For the text-containing cell, return its midpoint in (X, Y) coordinate format. 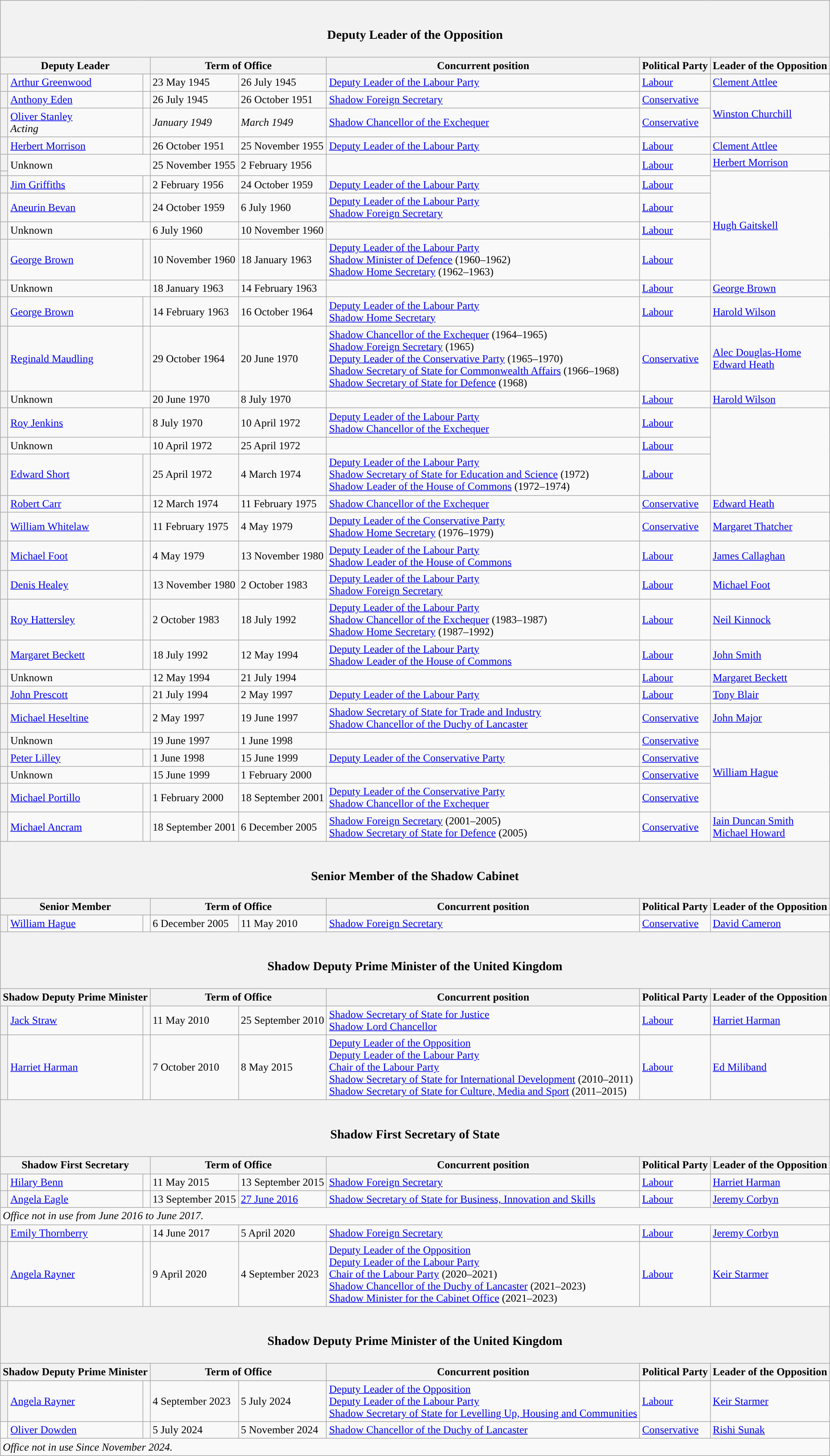
8 May 2015 (282, 1067)
Shadow Secretary of State for Trade and IndustryShadow Chancellor of the Duchy of Lancaster (483, 718)
Deputy Leader of the Conservative PartyShadow Chancellor of the Exchequer (483, 798)
John Major (770, 718)
14 June 2017 (194, 1233)
David Cameron (770, 923)
12 March 1974 (194, 504)
Deputy Leader of the Labour PartyShadow Minister of Defence (1960–1962)Shadow Home Secretary (1962–1963) (483, 260)
Jack Straw (75, 1021)
4 March 1974 (282, 475)
Office not in use Since November 2024. (415, 1447)
Deputy Leader of the Conservative PartyShadow Home Secretary (1976–1979) (483, 526)
Iain Duncan SmithMichael Howard (770, 827)
Jim Griffiths (75, 184)
Michael Ancram (75, 827)
March 1949 (282, 122)
Deputy Leader (75, 66)
16 October 1964 (282, 311)
Edward Heath (770, 504)
Rishi Sunak (770, 1430)
Shadow Chancellor of the Duchy of Lancaster (483, 1430)
Emily Thornberry (75, 1233)
Shadow Secretary of State for Business, Innovation and Skills (483, 1199)
Shadow First Secretary of State (415, 1129)
William Whitelaw (75, 526)
Deputy Leader of the Labour PartyShadow Home Secretary (483, 311)
29 October 1964 (194, 359)
Shadow Secretary of State for JusticeShadow Lord Chancellor (483, 1021)
11 May 2015 (194, 1182)
Michael Portillo (75, 798)
Michael Heseltine (75, 718)
Deputy Leader of the Opposition (415, 29)
5 November 2024 (282, 1430)
Winston Churchill (770, 114)
Office not in use from June 2016 to June 2017. (415, 1216)
Deputy Leader of the Labour PartyShadow Secretary of State for Education and Science (1972)Shadow Leader of the House of Commons (1972–1974) (483, 475)
Senior Member (75, 906)
Alec Douglas-HomeEdward Heath (770, 359)
Angela Eagle (75, 1199)
Hilary Benn (75, 1182)
Shadow Foreign Secretary (2001–2005)Shadow Secretary of State for Defence (2005) (483, 827)
Roy Hattersley (75, 620)
John Prescott (75, 695)
5 April 2020 (282, 1233)
Senior Member of the Shadow Cabinet (415, 870)
Tony Blair (770, 695)
January 1949 (194, 122)
Margaret Thatcher (770, 526)
Oliver Dowden (75, 1430)
Roy Jenkins (75, 423)
Deputy Leader of the OppositionDeputy Leader of the Labour PartyShadow Secretary of State for Levelling Up, Housing and Communities (483, 1401)
Aneurin Bevan (75, 207)
Deputy Leader of the Labour PartyShadow Chancellor of the Exchequer (483, 423)
Denis Healey (75, 584)
Deputy Leader of the Labour PartyShadow Chancellor of the Exchequer (1983–1987)Shadow Home Secretary (1987–1992) (483, 620)
9 April 2020 (194, 1274)
Anthony Eden (75, 99)
Deputy Leader of the Conservative Party (483, 758)
Hugh Gaitskell (770, 225)
Robert Carr (75, 504)
Peter Lilley (75, 758)
Arthur Greenwood (75, 83)
John Smith (770, 655)
Shadow First Secretary (75, 1165)
Ed Miliband (770, 1067)
James Callaghan (770, 556)
27 June 2016 (282, 1199)
7 October 2010 (194, 1067)
Edward Short (75, 475)
Neil Kinnock (770, 620)
25 September 2010 (282, 1021)
Oliver StanleyActing (75, 122)
23 May 1945 (194, 83)
Reginald Maudling (75, 359)
